Find where the given text appears and provide that cell's center as [x, y] coordinate. 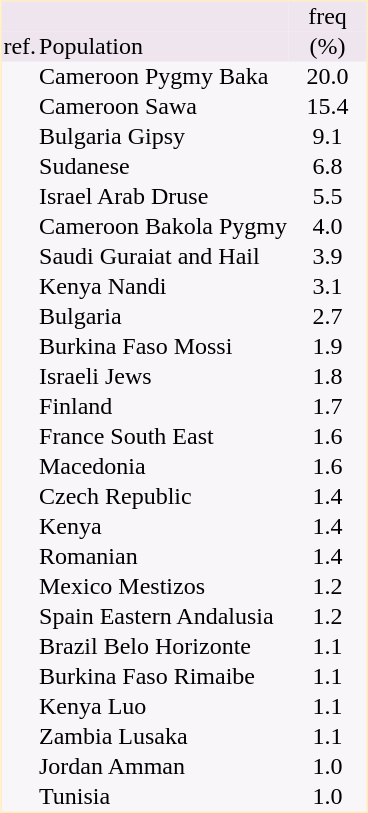
Spain Eastern Andalusia [164, 617]
6.8 [327, 167]
Brazil Belo Horizonte [164, 647]
Finland [164, 407]
Zambia Lusaka [164, 737]
Saudi Guraiat and Hail [164, 257]
Cameroon Bakola Pygmy [164, 227]
4.0 [327, 227]
Bulgaria Gipsy [164, 137]
Israel Arab Druse [164, 197]
15.4 [327, 107]
Kenya [164, 527]
freq [327, 17]
Cameroon Pygmy Baka [164, 77]
ref. [20, 47]
20.0 [327, 77]
Macedonia [164, 467]
9.1 [327, 137]
3.1 [327, 287]
Kenya Luo [164, 707]
3.9 [327, 257]
Bulgaria [164, 317]
Jordan Amman [164, 767]
1.9 [327, 347]
Burkina Faso Rimaibe [164, 677]
Kenya Nandi [164, 287]
2.7 [327, 317]
Israeli Jews [164, 377]
Tunisia [164, 797]
1.7 [327, 407]
(%) [327, 47]
5.5 [327, 197]
Sudanese [164, 167]
Czech Republic [164, 497]
Mexico Mestizos [164, 587]
Population [164, 47]
France South East [164, 437]
1.8 [327, 377]
Romanian [164, 557]
Burkina Faso Mossi [164, 347]
Cameroon Sawa [164, 107]
